Pinpoint the cell where the given text exists, returning its [x, y] midpoint coordinate. 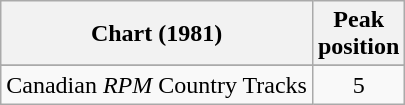
Peakposition [358, 34]
5 [358, 85]
Chart (1981) [157, 34]
Canadian RPM Country Tracks [157, 85]
